Provide the (x, y) coordinate of the cell's center where the given text is located.  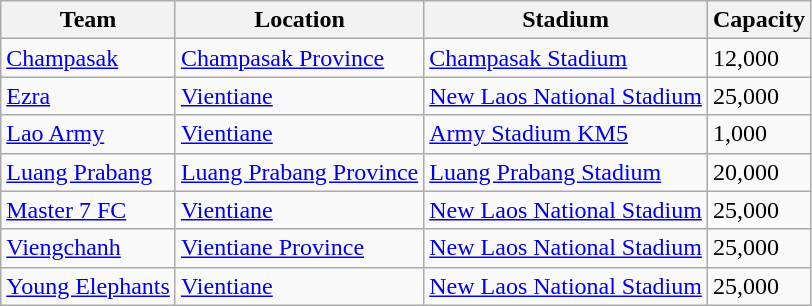
Lao Army (88, 134)
Army Stadium KM5 (566, 134)
1,000 (758, 134)
Luang Prabang Province (299, 172)
Young Elephants (88, 286)
20,000 (758, 172)
Champasak Province (299, 58)
Champasak (88, 58)
Luang Prabang Stadium (566, 172)
Stadium (566, 20)
12,000 (758, 58)
Ezra (88, 96)
Master 7 FC (88, 210)
Location (299, 20)
Champasak Stadium (566, 58)
Capacity (758, 20)
Luang Prabang (88, 172)
Viengchanh (88, 248)
Vientiane Province (299, 248)
Team (88, 20)
